Provide the (X, Y) coordinate of the cell's center where the given text is located.  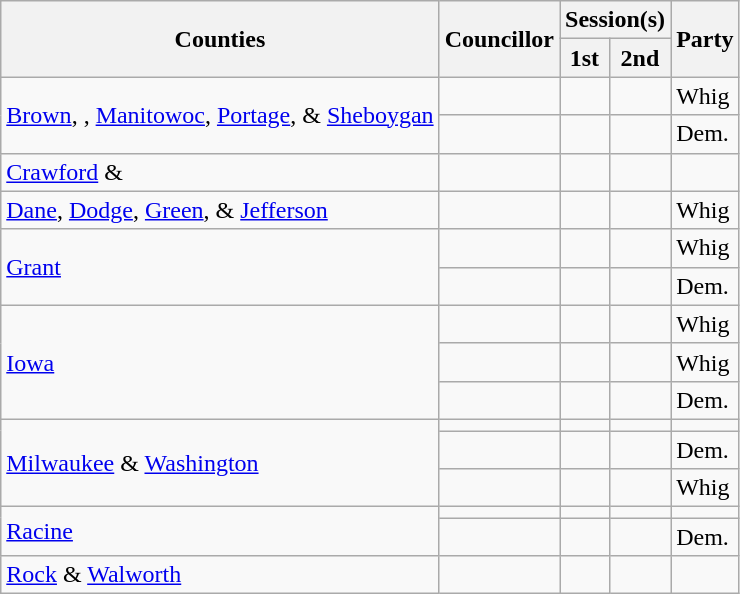
Councillor (499, 39)
Grant (220, 267)
Crawford & (220, 172)
Racine (220, 532)
Counties (220, 39)
Dane, Dodge, Green, & Jefferson (220, 210)
Iowa (220, 362)
2nd (640, 58)
1st (585, 58)
Brown, , Manitowoc, Portage, & Sheboygan (220, 115)
Milwaukee & Washington (220, 462)
Session(s) (616, 20)
Party (705, 39)
Rock & Walworth (220, 575)
